Determine the (X, Y) coordinate at the center of the cell enclosing the given text.  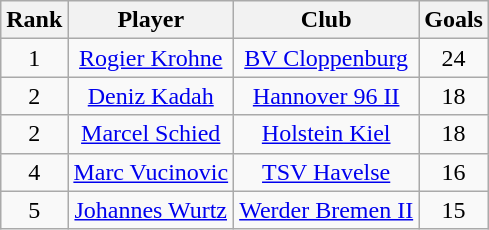
Werder Bremen II (326, 210)
24 (454, 58)
Deniz Kadah (151, 96)
15 (454, 210)
BV Cloppenburg (326, 58)
Hannover 96 II (326, 96)
Johannes Wurtz (151, 210)
Goals (454, 20)
Rank (34, 20)
Rogier Krohne (151, 58)
5 (34, 210)
Club (326, 20)
Marc Vucinovic (151, 172)
1 (34, 58)
4 (34, 172)
Player (151, 20)
TSV Havelse (326, 172)
Holstein Kiel (326, 134)
16 (454, 172)
Marcel Schied (151, 134)
